From the cell containing the given text, extract its center point as (X, Y) coordinate. 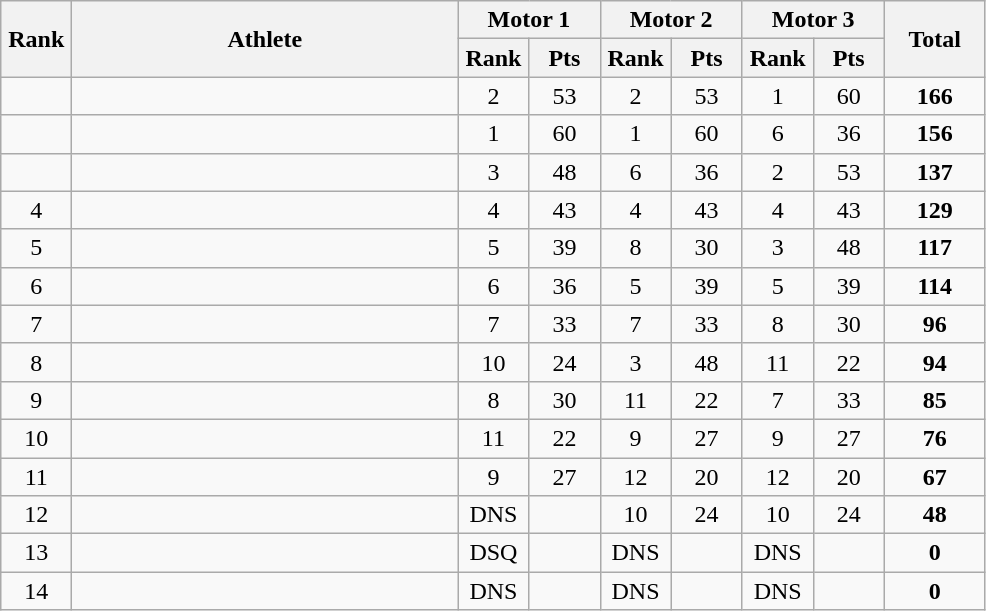
156 (934, 134)
96 (934, 324)
137 (934, 172)
117 (934, 248)
DSQ (494, 553)
Motor 1 (529, 20)
Athlete (265, 39)
13 (36, 553)
Motor 2 (671, 20)
Total (934, 39)
94 (934, 362)
166 (934, 96)
114 (934, 286)
67 (934, 477)
129 (934, 210)
14 (36, 591)
Motor 3 (813, 20)
85 (934, 400)
76 (934, 438)
